Detect which cell encompasses the target text, then output its [x, y] center coordinate. 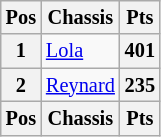
Reynard [80, 85]
Lola [80, 51]
235 [140, 85]
2 [21, 85]
401 [140, 51]
1 [21, 51]
